Determine the (x, y) coordinate at the center of the cell enclosing the given text.  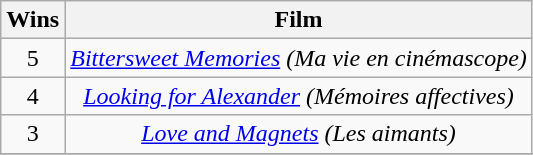
4 (33, 96)
Looking for Alexander (Mémoires affectives) (299, 96)
Bittersweet Memories (Ma vie en cinémascope) (299, 58)
Love and Magnets (Les aimants) (299, 134)
Wins (33, 20)
Film (299, 20)
5 (33, 58)
3 (33, 134)
